Find where the given text appears and provide that cell's center as [x, y] coordinate. 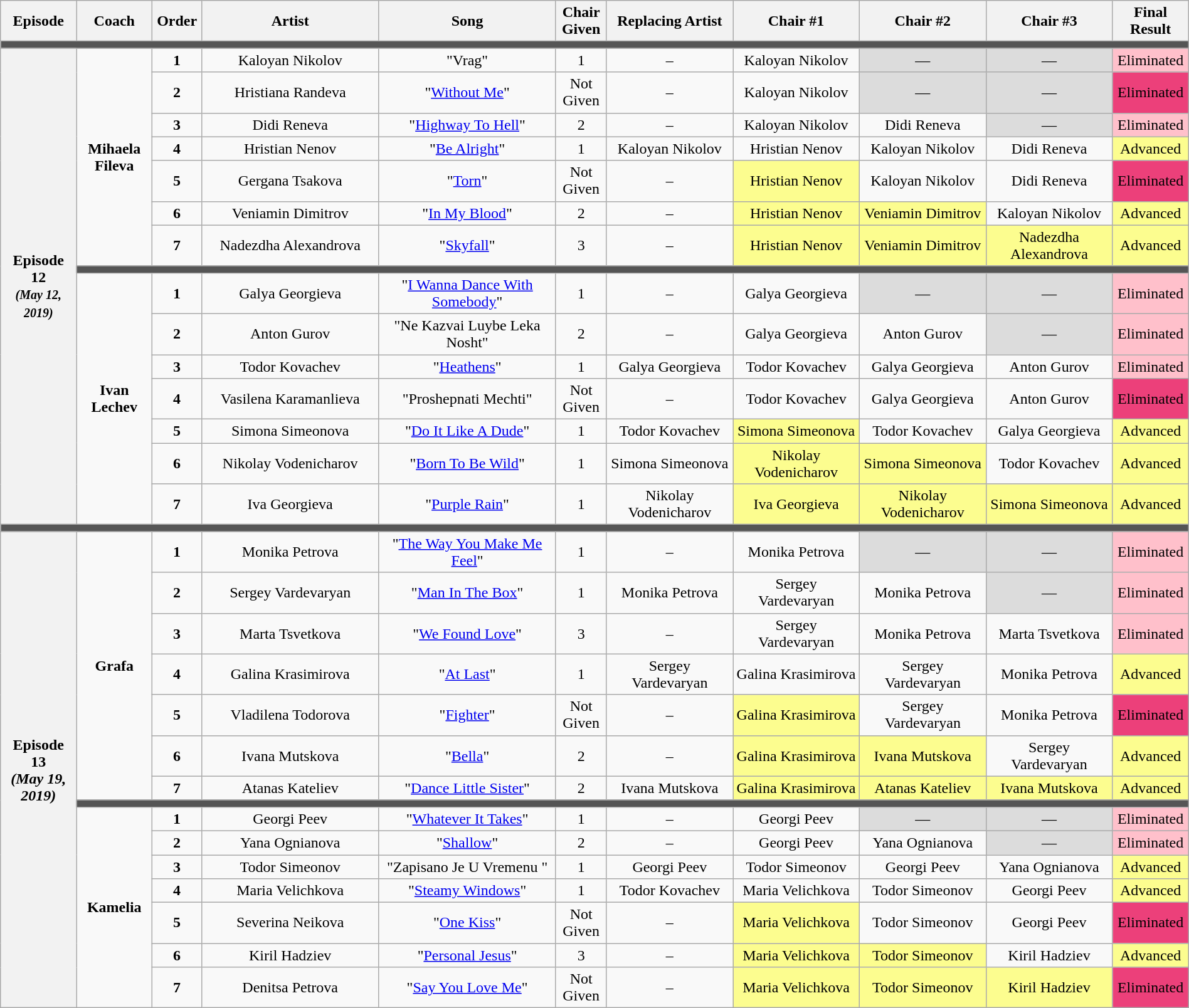
"Zapisano Je U Vremenu " [467, 867]
Chair #1 [796, 21]
Mihaela Fileva [114, 157]
Order [177, 21]
Episode [39, 21]
Chair #3 [1049, 21]
"Do It Like A Dude" [467, 431]
"Purple Rain" [467, 504]
"Personal Jesus" [467, 955]
"Vrag" [467, 60]
"I Wanna Dance With Somebody" [467, 293]
Song [467, 21]
Replacing Artist [670, 21]
"Born To Be Wild" [467, 464]
"Say You Love Me" [467, 988]
Ivan Lechev [114, 399]
Hristiana Randeva [290, 93]
Artist [290, 21]
Chair Given [581, 21]
"Heathens" [467, 367]
Coach [114, 21]
"Dance Little Sister" [467, 788]
"Fighter" [467, 715]
"Skyfall" [467, 246]
Severina Neikova [290, 923]
"Without Me" [467, 93]
"Man In The Box" [467, 593]
Episode 13(May 19, 2019) [39, 770]
Grafa [114, 666]
Episode 12(May 12, 2019) [39, 286]
"Be Alright" [467, 149]
"We Found Love" [467, 633]
"Highway To Hell" [467, 125]
Chair #2 [922, 21]
Vasilena Karamanlieva [290, 399]
"Torn" [467, 181]
Final Result [1150, 21]
"Ne Kazvai Luybe Leka Nosht" [467, 333]
"At Last" [467, 675]
"In My Blood" [467, 213]
"Bella" [467, 756]
"Whatever It Takes" [467, 819]
Kamelia [114, 907]
"Shallow" [467, 843]
Vladilena Todorova [290, 715]
Gergana Tsakova [290, 181]
"One Kiss" [467, 923]
"The Way You Make Me Feel" [467, 552]
"Steamy Windows" [467, 891]
Denitsa Petrova [290, 988]
"Proshepnati Mechti" [467, 399]
